Locate the cell with the specified text and output its [x, y] center coordinate. 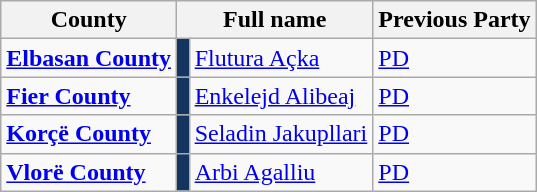
Arbi Agalliu [281, 172]
County [89, 20]
Flutura Açka [281, 58]
Seladin Jakupllari [281, 134]
Full name [275, 20]
Enkelejd Alibeaj [281, 96]
Vlorë County [89, 172]
Korçë County [89, 134]
Fier County [89, 96]
Previous Party [454, 20]
Elbasan County [89, 58]
